For the text-containing cell, return its midpoint in [x, y] coordinate format. 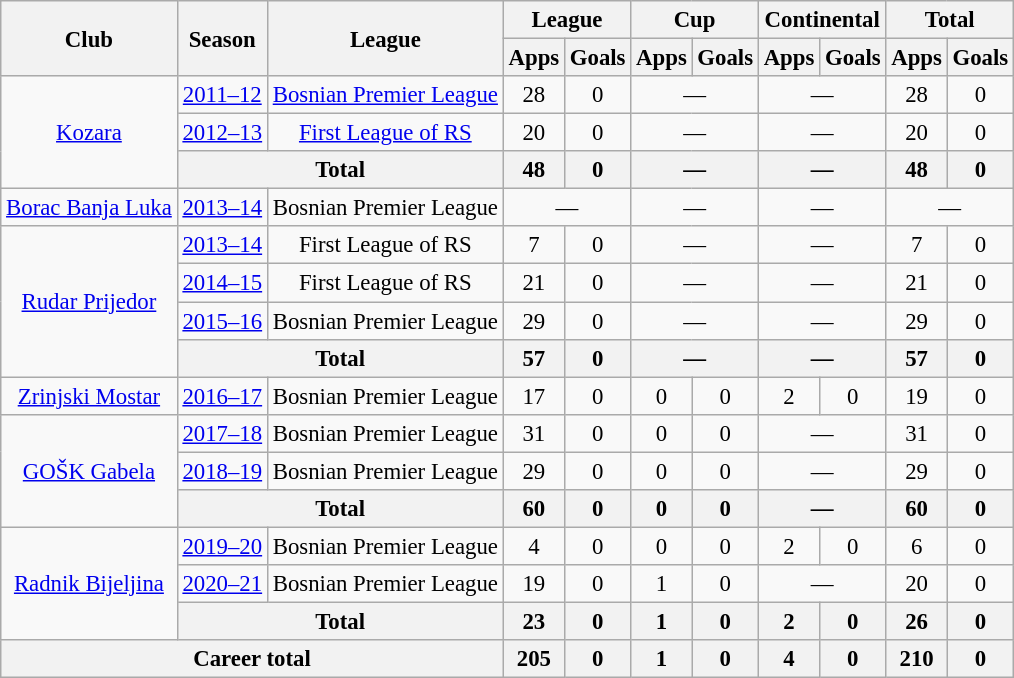
2020–21 [222, 584]
210 [916, 659]
26 [916, 621]
17 [534, 396]
23 [534, 621]
Rudar Prijedor [89, 301]
Cup [695, 20]
Season [222, 38]
Career total [252, 659]
2012–13 [222, 133]
Continental [822, 20]
Kozara [89, 132]
2014–15 [222, 283]
Club [89, 38]
2015–16 [222, 321]
2018–19 [222, 471]
2016–17 [222, 396]
Zrinjski Mostar [89, 396]
Borac Banja Luka [89, 208]
2019–20 [222, 546]
2017–18 [222, 433]
2011–12 [222, 95]
205 [534, 659]
Radnik Bijeljina [89, 584]
GOŠK Gabela [89, 470]
6 [916, 546]
